Extract the (x, y) coordinate from the center of the cell holding the provided text.  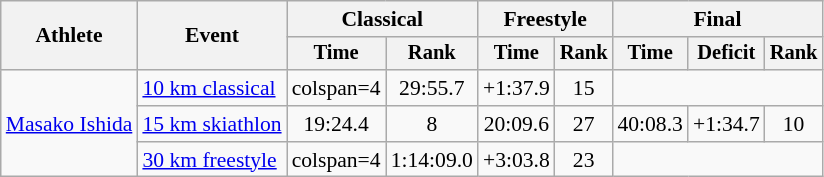
Athlete (70, 36)
Deficit (726, 54)
19:24.4 (336, 124)
15 km skiathlon (212, 124)
Masako Ishida (70, 124)
Classical (382, 19)
+1:34.7 (726, 124)
Event (212, 36)
15 (584, 88)
10 (794, 124)
27 (584, 124)
colspan=4 (336, 88)
10 km classical (212, 88)
Final (717, 19)
29:55.7 (432, 88)
8 (432, 124)
40:08.3 (650, 124)
+1:37.9 (516, 88)
Freestyle (545, 19)
20:09.6 (516, 124)
